From the cell containing the given text, extract its center point as (X, Y) coordinate. 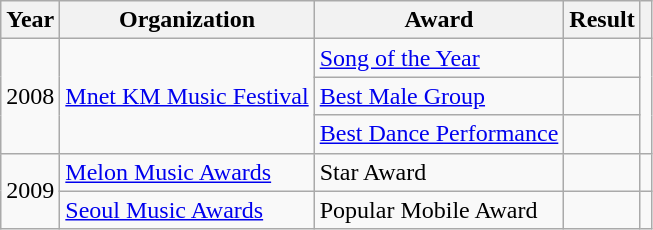
2008 (30, 96)
Result (602, 20)
2009 (30, 191)
Best Male Group (439, 96)
Melon Music Awards (187, 172)
Year (30, 20)
Mnet KM Music Festival (187, 96)
Star Award (439, 172)
Song of the Year (439, 58)
Seoul Music Awards (187, 210)
Best Dance Performance (439, 134)
Award (439, 20)
Popular Mobile Award (439, 210)
Organization (187, 20)
